Search for the cell housing the specified text and yield its (x, y) center coordinate. 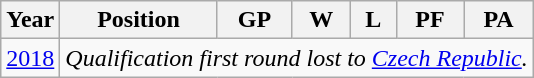
Qualification first round lost to Czech Republic. (296, 58)
2018 (30, 58)
Year (30, 20)
GP (254, 20)
PF (430, 20)
W (322, 20)
Position (138, 20)
PA (498, 20)
L (374, 20)
